Extract the [x, y] coordinate from the center of the cell holding the provided text.  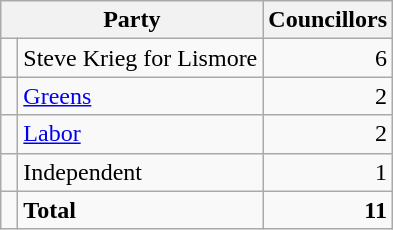
Labor [140, 134]
Total [140, 210]
Steve Krieg for Lismore [140, 58]
6 [328, 58]
Greens [140, 96]
1 [328, 172]
Party [132, 20]
Councillors [328, 20]
Independent [140, 172]
11 [328, 210]
